Locate the cell with the specified text and output its [x, y] center coordinate. 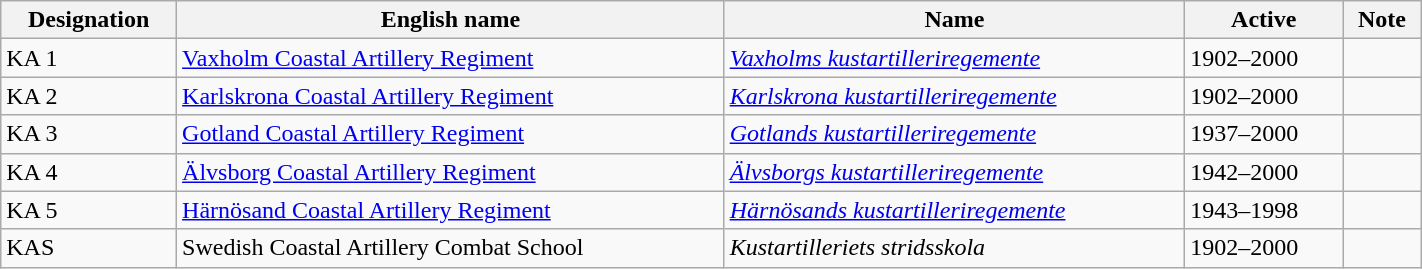
Älvsborg Coastal Artillery Regiment [451, 172]
Gotland Coastal Artillery Regiment [451, 134]
English name [451, 20]
KA 2 [89, 96]
KA 5 [89, 210]
KAS [89, 248]
Name [954, 20]
1943–1998 [1264, 210]
Härnösand Coastal Artillery Regiment [451, 210]
1937–2000 [1264, 134]
Vaxholms kustartilleriregemente [954, 58]
Designation [89, 20]
Active [1264, 20]
KA 1 [89, 58]
Kustartilleriets stridsskola [954, 248]
KA 4 [89, 172]
Gotlands kustartilleriregemente [954, 134]
Vaxholm Coastal Artillery Regiment [451, 58]
Karlskrona kustartilleriregemente [954, 96]
Swedish Coastal Artillery Combat School [451, 248]
Note [1382, 20]
Karlskrona Coastal Artillery Regiment [451, 96]
Älvsborgs kustartilleriregemente [954, 172]
Härnösands kustartilleriregemente [954, 210]
KA 3 [89, 134]
1942–2000 [1264, 172]
